Search for the cell housing the specified text and yield its (x, y) center coordinate. 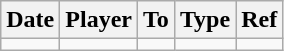
Player (99, 20)
Ref (260, 20)
Date (30, 20)
To (156, 20)
Type (204, 20)
